Scan for the cell matching the given text and deliver its (X, Y) coordinate at center. 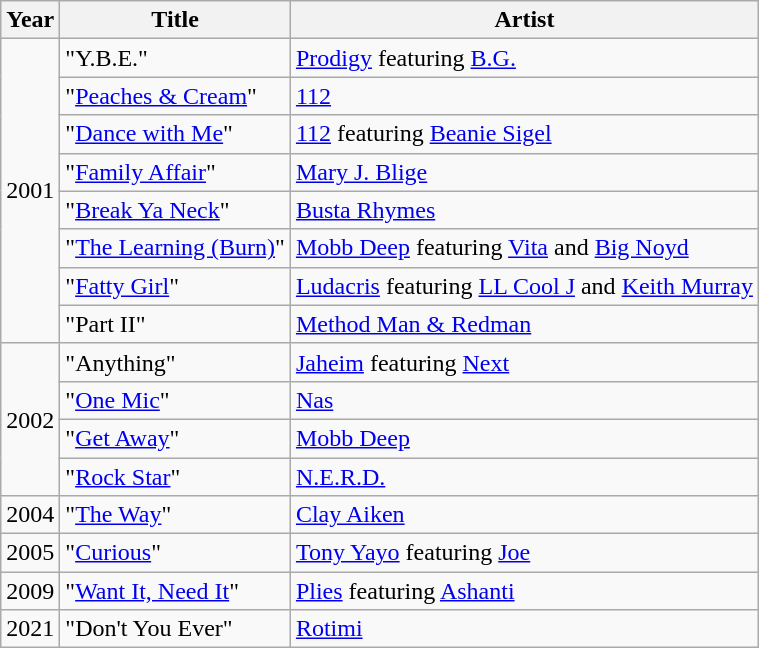
Plies featuring Ashanti (524, 591)
"Family Affair" (176, 172)
"Rock Star" (176, 477)
Prodigy featuring B.G. (524, 58)
Rotimi (524, 629)
"One Mic" (176, 400)
N.E.R.D. (524, 477)
2005 (30, 553)
"Fatty Girl" (176, 286)
Artist (524, 20)
"Y.B.E." (176, 58)
Mary J. Blige (524, 172)
Jaheim featuring Next (524, 362)
Title (176, 20)
Nas (524, 400)
2004 (30, 515)
"Peaches & Cream" (176, 96)
"Break Ya Neck" (176, 210)
"Anything" (176, 362)
"The Learning (Burn)" (176, 248)
Year (30, 20)
112 featuring Beanie Sigel (524, 134)
Tony Yayo featuring Joe (524, 553)
Mobb Deep featuring Vita and Big Noyd (524, 248)
2021 (30, 629)
"Dance with Me" (176, 134)
Ludacris featuring LL Cool J and Keith Murray (524, 286)
Busta Rhymes (524, 210)
"Don't You Ever" (176, 629)
"Want It, Need It" (176, 591)
112 (524, 96)
Clay Aiken (524, 515)
Method Man & Redman (524, 324)
"Curious" (176, 553)
"Part II" (176, 324)
"Get Away" (176, 438)
"The Way" (176, 515)
2001 (30, 191)
2002 (30, 419)
2009 (30, 591)
Mobb Deep (524, 438)
